Return the [x, y] coordinate for the center point of the cell that contains the specified text.  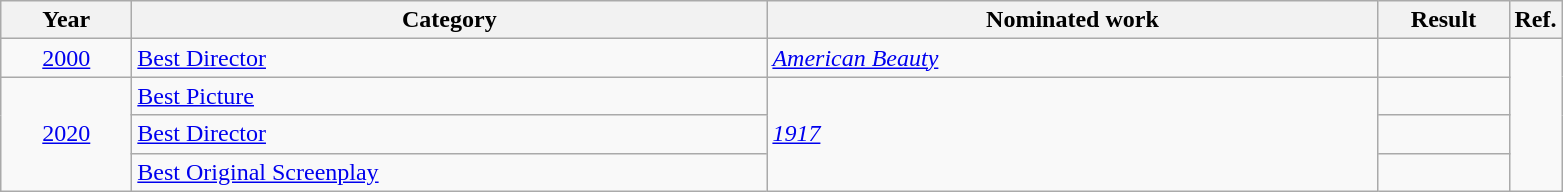
Nominated work [1072, 20]
Best Original Screenplay [450, 172]
Category [450, 20]
Best Picture [450, 96]
2000 [66, 58]
American Beauty [1072, 58]
1917 [1072, 134]
Result [1444, 20]
Year [66, 20]
2020 [66, 134]
Ref. [1536, 20]
